Search for the cell housing the specified text and yield its [X, Y] center coordinate. 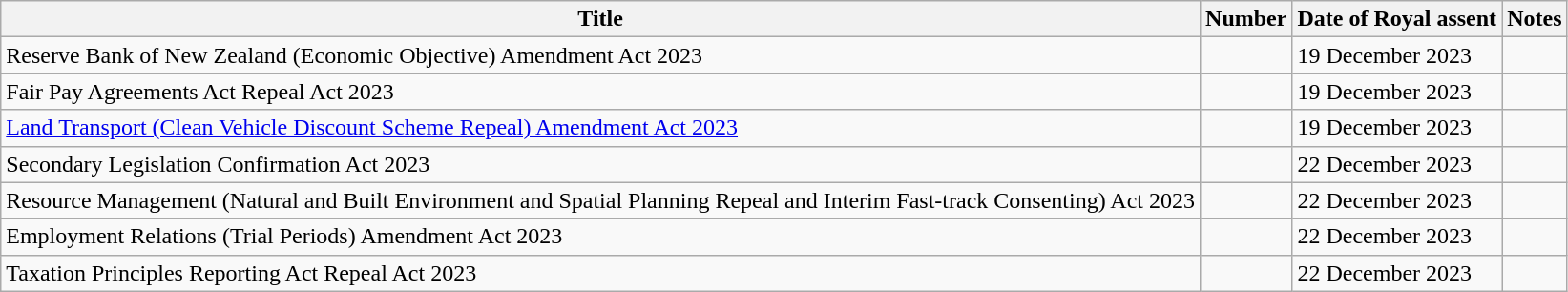
Reserve Bank of New Zealand (Economic Objective) Amendment Act 2023 [601, 55]
Employment Relations (Trial Periods) Amendment Act 2023 [601, 237]
Resource Management (Natural and Built Environment and Spatial Planning Repeal and Interim Fast-track Consenting) Act 2023 [601, 200]
Land Transport (Clean Vehicle Discount Scheme Repeal) Amendment Act 2023 [601, 128]
Number [1246, 19]
Secondary Legislation Confirmation Act 2023 [601, 164]
Date of Royal assent [1397, 19]
Notes [1535, 19]
Fair Pay Agreements Act Repeal Act 2023 [601, 92]
Taxation Principles Reporting Act Repeal Act 2023 [601, 273]
Title [601, 19]
